Locate the cell with the specified text and output its (x, y) center coordinate. 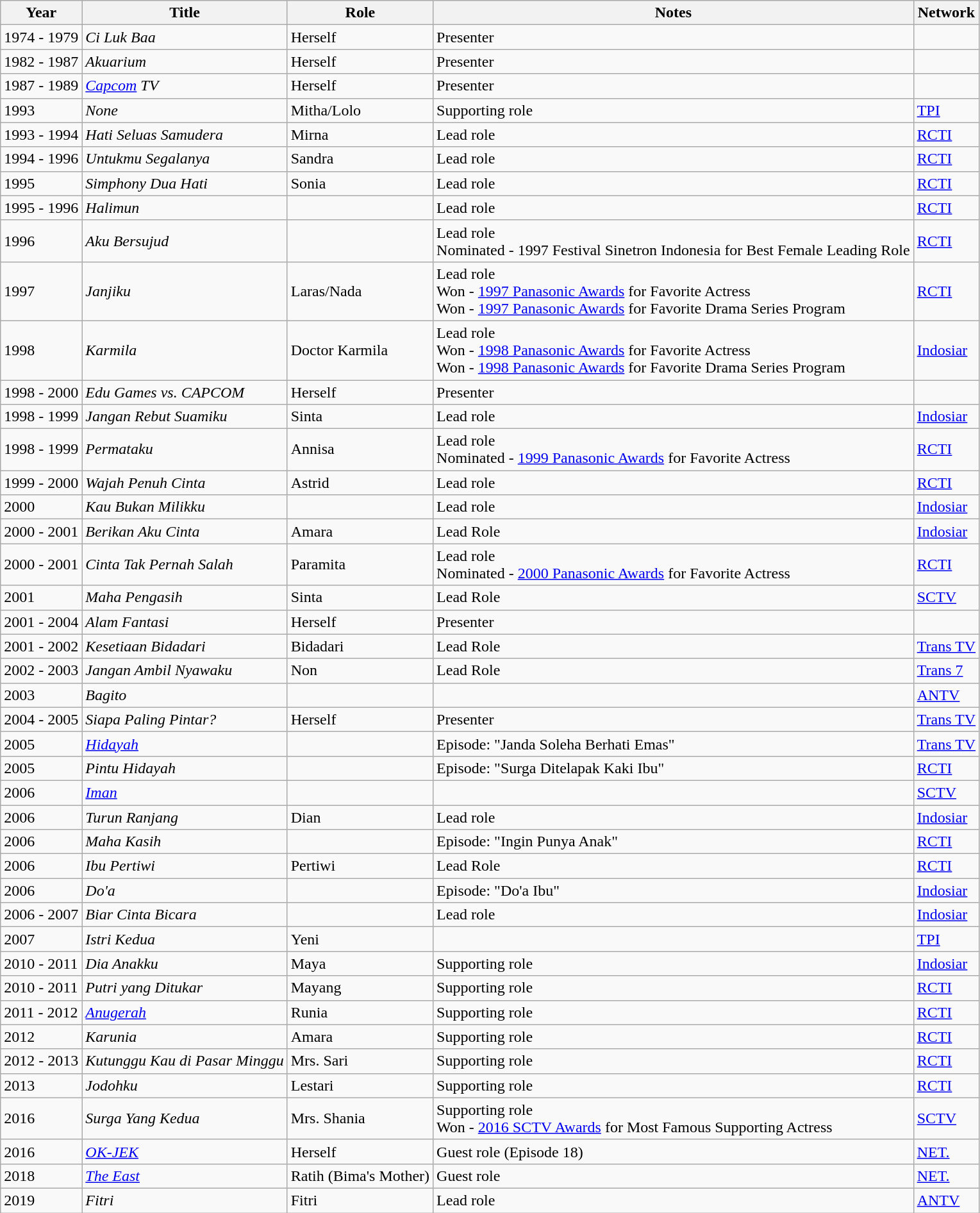
2003 (41, 695)
Maya (360, 964)
Hati Seluas Samudera (185, 135)
Episode: "Janda Soleha Berhati Emas" (674, 744)
Lead roleWon - 1997 Panasonic Awards for Favorite ActressWon - 1997 Panasonic Awards for Favorite Drama Series Program (674, 291)
Edu Games vs. CAPCOM (185, 392)
1995 (41, 183)
2011 - 2012 (41, 1012)
Biar Cinta Bicara (185, 915)
1993 - 1994 (41, 135)
2012 (41, 1037)
1998 - 2000 (41, 392)
Laras/Nada (360, 291)
1995 - 1996 (41, 208)
Episode: "Surga Ditelapak Kaki Ibu" (674, 768)
2019 (41, 1200)
Ratih (Bima's Mother) (360, 1176)
Alam Fantasi (185, 622)
Episode: "Ingin Punya Anak" (674, 842)
Maha Kasih (185, 842)
Network (946, 13)
Mayang (360, 988)
Guest role (674, 1176)
Siapa Paling Pintar? (185, 719)
Aku Bersujud (185, 241)
Jangan Ambil Nyawaku (185, 671)
Yeni (360, 939)
1993 (41, 110)
Iman (185, 792)
2001 - 2002 (41, 646)
Anugerah (185, 1012)
1996 (41, 241)
2007 (41, 939)
2000 (41, 507)
Hidayah (185, 744)
2001 (41, 598)
Lestari (360, 1085)
1998 (41, 350)
The East (185, 1176)
Kau Bukan Milikku (185, 507)
Notes (674, 13)
Role (360, 13)
Simphony Dua Hati (185, 183)
Guest role (Episode 18) (674, 1151)
Surga Yang Kedua (185, 1118)
Halimun (185, 208)
Lead roleNominated - 1999 Panasonic Awards for Favorite Actress (674, 450)
Pertiwi (360, 866)
2004 - 2005 (41, 719)
Trans 7 (946, 671)
Karunia (185, 1037)
1994 - 1996 (41, 159)
Supporting roleWon - 2016 SCTV Awards for Most Famous Supporting Actress (674, 1118)
1982 - 1987 (41, 62)
1987 - 1989 (41, 86)
Kesetiaan Bidadari (185, 646)
Capcom TV (185, 86)
Dian (360, 817)
Annisa (360, 450)
Sandra (360, 159)
Cinta Tak Pernah Salah (185, 564)
Lead roleWon - 1998 Panasonic Awards for Favorite ActressWon - 1998 Panasonic Awards for Favorite Drama Series Program (674, 350)
Untukmu Segalanya (185, 159)
2018 (41, 1176)
Wajah Penuh Cinta (185, 483)
Permataku (185, 450)
Jodohku (185, 1085)
None (185, 110)
Paramita (360, 564)
Dia Anakku (185, 964)
Maha Pengasih (185, 598)
Year (41, 13)
Title (185, 13)
2006 - 2007 (41, 915)
Doctor Karmila (360, 350)
1997 (41, 291)
Jangan Rebut Suamiku (185, 417)
Astrid (360, 483)
Non (360, 671)
1974 - 1979 (41, 37)
Do'a (185, 891)
Berikan Aku Cinta (185, 531)
Turun Ranjang (185, 817)
Ci Luk Baa (185, 37)
Lead roleNominated - 1997 Festival Sinetron Indonesia for Best Female Leading Role (674, 241)
Runia (360, 1012)
Kutunggu Kau di Pasar Minggu (185, 1061)
Mrs. Shania (360, 1118)
2002 - 2003 (41, 671)
Lead roleNominated - 2000 Panasonic Awards for Favorite Actress (674, 564)
2001 - 2004 (41, 622)
Mirna (360, 135)
Ibu Pertiwi (185, 866)
Sonia (360, 183)
Pintu Hidayah (185, 768)
Putri yang Ditukar (185, 988)
Bidadari (360, 646)
1999 - 2000 (41, 483)
OK-JEK (185, 1151)
Bagito (185, 695)
Akuarium (185, 62)
Istri Kedua (185, 939)
Episode: "Do'a Ibu" (674, 891)
Mitha/Lolo (360, 110)
2013 (41, 1085)
2012 - 2013 (41, 1061)
Janjiku (185, 291)
Karmila (185, 350)
Mrs. Sari (360, 1061)
